Locate the cell with the specified text and output its (x, y) center coordinate. 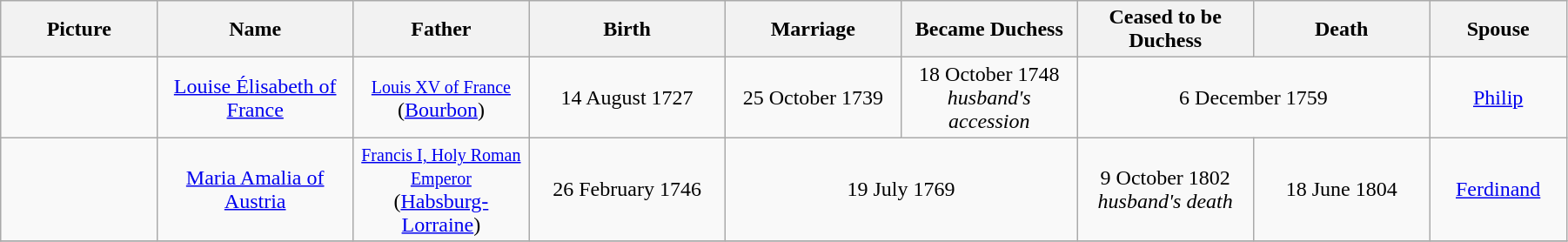
Francis I, Holy Roman Emperor(Habsburg-Lorraine) (441, 190)
Spouse (1498, 30)
Death (1341, 30)
Picture (79, 30)
Philip (1498, 97)
Maria Amalia of Austria (256, 190)
Ferdinand (1498, 190)
14 August 1727 (627, 97)
18 October 1748husband's accession (989, 97)
18 June 1804 (1341, 190)
Louis XV of France(Bourbon) (441, 97)
Louise Élisabeth of France (256, 97)
Marriage (813, 30)
Father (441, 30)
Birth (627, 30)
26 February 1746 (627, 190)
25 October 1739 (813, 97)
9 October 1802husband's death (1165, 190)
6 December 1759 (1253, 97)
Name (256, 30)
Became Duchess (989, 30)
Ceased to be Duchess (1165, 30)
19 July 1769 (901, 190)
